Locate the cell with the specified text and output its [X, Y] center coordinate. 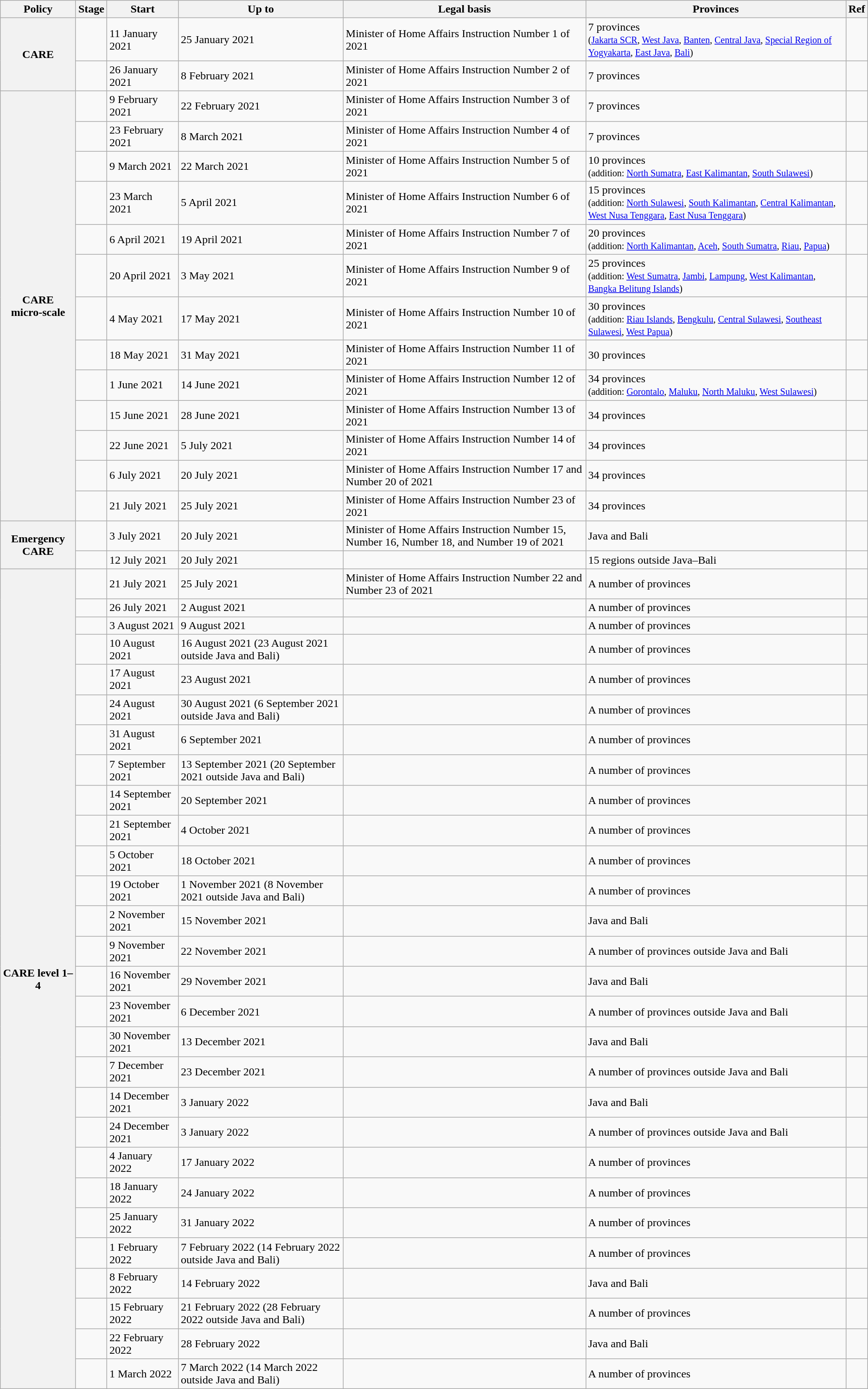
Minister of Home Affairs Instruction Number 3 of 2021 [465, 106]
15 June 2021 [142, 415]
3 July 2021 [142, 536]
21 February 2022 (28 February 2022 outside Java and Bali) [261, 1313]
25 January 2022 [142, 1223]
Minister of Home Affairs Instruction Number 12 of 2021 [465, 385]
16 November 2021 [142, 982]
Minister of Home Affairs Instruction Number 1 of 2021 [465, 39]
10 August 2021 [142, 649]
Minister of Home Affairs Instruction Number 7 of 2021 [465, 239]
16 August 2021 (23 August 2021 outside Java and Bali) [261, 649]
22 February 2022 [142, 1344]
7 September 2021 [142, 770]
Up to [261, 9]
31 May 2021 [261, 354]
5 April 2021 [261, 203]
28 February 2022 [261, 1344]
22 November 2021 [261, 951]
30 provinces(addition: Riau Islands, Bengkulu, Central Sulawesi, Southeast Sulawesi, West Papua) [716, 318]
9 August 2021 [261, 625]
8 March 2021 [261, 136]
12 July 2021 [142, 560]
9 November 2021 [142, 951]
8 February 2021 [261, 76]
15 February 2022 [142, 1313]
9 February 2021 [142, 106]
Ref [857, 9]
9 March 2021 [142, 166]
4 January 2022 [142, 1163]
Minister of Home Affairs Instruction Number 11 of 2021 [465, 354]
30 November 2021 [142, 1042]
19 October 2021 [142, 891]
34 provinces(addition: Gorontalo, Maluku, North Maluku, West Sulawesi) [716, 385]
Minister of Home Affairs Instruction Number 10 of 2021 [465, 318]
4 October 2021 [261, 830]
25 January 2021 [261, 39]
Minister of Home Affairs Instruction Number 4 of 2021 [465, 136]
31 August 2021 [142, 740]
Minister of Home Affairs Instruction Number 23 of 2021 [465, 506]
17 August 2021 [142, 679]
20 provinces(addition: North Kalimantan, Aceh, South Sumatra, Riau, Papua) [716, 239]
1 March 2022 [142, 1374]
Minister of Home Affairs Instruction Number 22 and Number 23 of 2021 [465, 584]
7 provinces(Jakarta SCR, West Java, Banten, Central Java, Special Region of Yogyakarta, East Java, Bali) [716, 39]
21 September 2021 [142, 830]
6 September 2021 [261, 740]
22 March 2021 [261, 166]
3 May 2021 [261, 276]
20 April 2021 [142, 276]
29 November 2021 [261, 982]
13 December 2021 [261, 1042]
6 July 2021 [142, 476]
Minister of Home Affairs Instruction Number 6 of 2021 [465, 203]
7 December 2021 [142, 1072]
11 January 2021 [142, 39]
Minister of Home Affairs Instruction Number 15, Number 16, Number 18, and Number 19 of 2021 [465, 536]
Minister of Home Affairs Instruction Number 17 and Number 20 of 2021 [465, 476]
Minister of Home Affairs Instruction Number 5 of 2021 [465, 166]
Minister of Home Affairs Instruction Number 9 of 2021 [465, 276]
CARE [38, 55]
30 August 2021 (6 September 2021 outside Java and Bali) [261, 710]
Minister of Home Affairs Instruction Number 2 of 2021 [465, 76]
14 December 2021 [142, 1102]
1 November 2021 (8 November 2021 outside Java and Bali) [261, 891]
22 February 2021 [261, 106]
28 June 2021 [261, 415]
CARE level 1–4 [38, 979]
18 January 2022 [142, 1192]
15 November 2021 [261, 921]
25 provinces(addition: West Sumatra, Jambi, Lampung, West Kalimantan, Bangka Belitung Islands) [716, 276]
Policy [38, 9]
6 April 2021 [142, 239]
26 July 2021 [142, 608]
7 February 2022 (14 February 2022 outside Java and Bali) [261, 1253]
24 December 2021 [142, 1132]
7 March 2022 (14 March 2022 outside Java and Bali) [261, 1374]
24 August 2021 [142, 710]
Provinces [716, 9]
Legal basis [465, 9]
1 June 2021 [142, 385]
5 July 2021 [261, 445]
4 May 2021 [142, 318]
23 August 2021 [261, 679]
31 January 2022 [261, 1223]
5 October 2021 [142, 860]
2 November 2021 [142, 921]
23 November 2021 [142, 1011]
19 April 2021 [261, 239]
17 May 2021 [261, 318]
23 December 2021 [261, 1072]
24 January 2022 [261, 1192]
20 September 2021 [261, 800]
30 provinces [716, 354]
3 August 2021 [142, 625]
18 May 2021 [142, 354]
14 February 2022 [261, 1283]
Emergency CARE [38, 545]
26 January 2021 [142, 76]
1 February 2022 [142, 1253]
Minister of Home Affairs Instruction Number 13 of 2021 [465, 415]
Stage [91, 9]
Minister of Home Affairs Instruction Number 14 of 2021 [465, 445]
15 regions outside Java–Bali [716, 560]
8 February 2022 [142, 1283]
22 June 2021 [142, 445]
Start [142, 9]
14 June 2021 [261, 385]
13 September 2021 (20 September 2021 outside Java and Bali) [261, 770]
23 March 2021 [142, 203]
23 February 2021 [142, 136]
CAREmicro-scale [38, 306]
10 provinces(addition: North Sumatra, East Kalimantan, South Sulawesi) [716, 166]
2 August 2021 [261, 608]
6 December 2021 [261, 1011]
17 January 2022 [261, 1163]
15 provinces(addition: North Sulawesi, South Kalimantan, Central Kalimantan, West Nusa Tenggara, East Nusa Tenggara) [716, 203]
18 October 2021 [261, 860]
14 September 2021 [142, 800]
